Capture the cell that displays the provided text and extract its (X, Y) central coordinate. 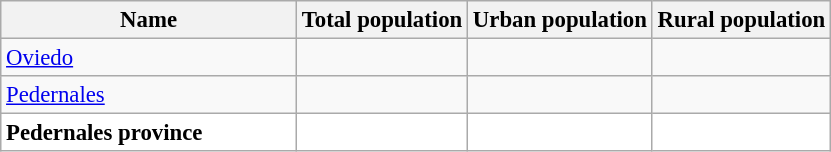
Pedernales (149, 95)
Urban population (560, 20)
Pedernales province (149, 133)
Rural population (741, 20)
Total population (382, 20)
Name (149, 20)
Oviedo (149, 58)
